Provide the [X, Y] coordinate of the cell's center where the given text is located.  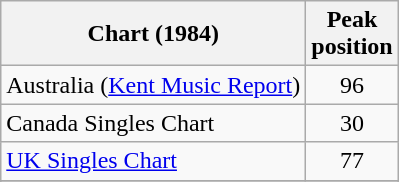
UK Singles Chart [154, 161]
96 [352, 85]
77 [352, 161]
Canada Singles Chart [154, 123]
Peakposition [352, 34]
30 [352, 123]
Chart (1984) [154, 34]
Australia (Kent Music Report) [154, 85]
